Find where the given text appears and provide that cell's center as [x, y] coordinate. 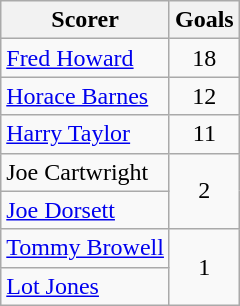
Fred Howard [86, 58]
Joe Dorsett [86, 210]
Harry Taylor [86, 134]
1 [204, 267]
11 [204, 134]
Joe Cartwright [86, 172]
18 [204, 58]
2 [204, 191]
Horace Barnes [86, 96]
Goals [204, 20]
Scorer [86, 20]
Lot Jones [86, 286]
Tommy Browell [86, 248]
12 [204, 96]
